Return [X, Y] of the center of cell containing provided text 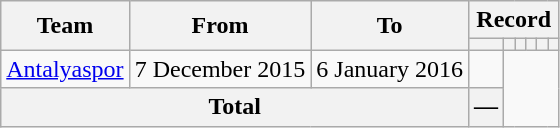
To [390, 26]
Antalyaspor [65, 69]
— [486, 107]
Team [65, 26]
Record [513, 20]
6 January 2016 [390, 69]
7 December 2015 [220, 69]
Total [235, 107]
From [220, 26]
